Output the (X, Y) coordinate of the center of the cell containing the given text.  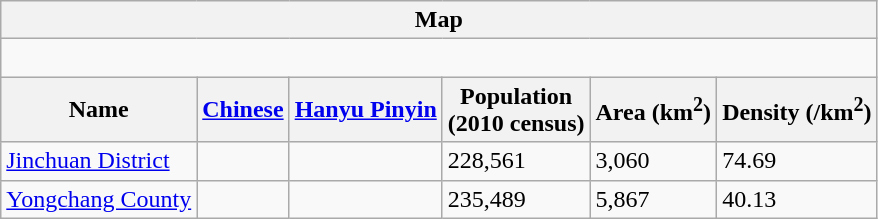
40.13 (797, 199)
Yongchang County (99, 199)
Jinchuan District (99, 161)
Density (/km2) (797, 110)
Hanyu Pinyin (366, 110)
5,867 (654, 199)
3,060 (654, 161)
235,489 (516, 199)
Name (99, 110)
Area (km2) (654, 110)
Chinese (243, 110)
Population(2010 census) (516, 110)
74.69 (797, 161)
Map (439, 20)
228,561 (516, 161)
